Pinpoint the cell where the given text exists, returning its (x, y) midpoint coordinate. 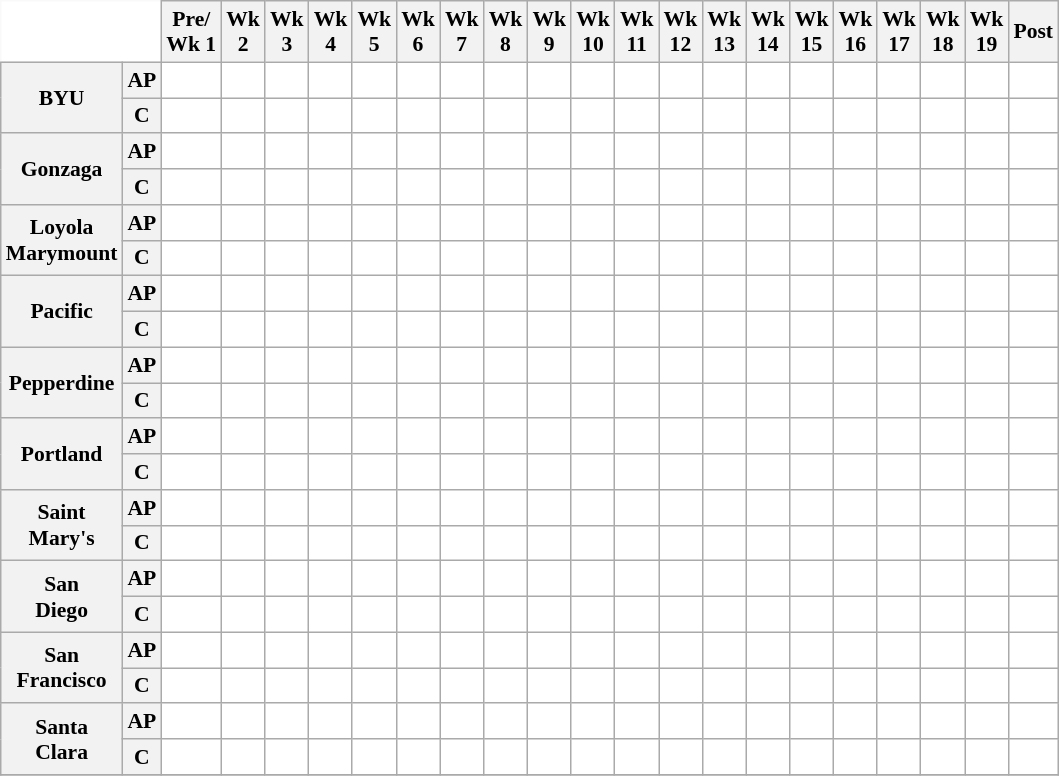
Wk15 (812, 32)
Wk5 (374, 32)
SaintMary's (62, 526)
Portland (62, 454)
Wk19 (987, 32)
SanFrancisco (62, 668)
Wk17 (899, 32)
Post (1033, 32)
Wk7 (462, 32)
Wk4 (331, 32)
Pepperdine (62, 382)
Wk9 (549, 32)
SantaClara (62, 740)
Wk16 (855, 32)
Wk10 (593, 32)
Wk13 (724, 32)
Wk8 (506, 32)
Wk14 (768, 32)
Wk11 (637, 32)
Wk18 (943, 32)
SanDiego (62, 596)
Gonzaga (62, 170)
Wk3 (287, 32)
Wk12 (681, 32)
Wk2 (243, 32)
LoyolaMarymount (62, 240)
Pre/Wk 1 (191, 32)
Wk6 (418, 32)
BYU (62, 98)
Pacific (62, 312)
